Return [x, y] of the center of cell containing provided text 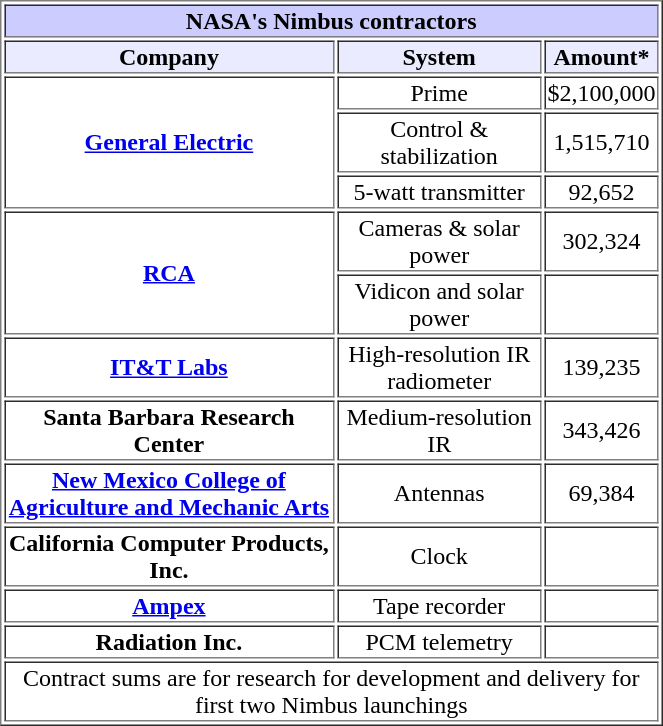
Santa Barbara Research Center [169, 430]
Amount* [601, 56]
1,515,710 [601, 142]
IT&T Labs [169, 368]
Contract sums are for research for development and delivery for first two Nimbus launchings [332, 692]
92,652 [601, 192]
343,426 [601, 430]
Cameras & solar power [440, 242]
High-resolution IR radiometer [440, 368]
Tape recorder [440, 606]
Vidicon and solar power [440, 304]
RCA [169, 274]
139,235 [601, 368]
Medium-resolution IR [440, 430]
Radiation Inc. [169, 642]
California Computer Products, Inc. [169, 556]
New Mexico College of Agriculture and Mechanic Arts [169, 494]
System [440, 56]
Control & stabilization [440, 142]
5-watt transmitter [440, 192]
$2,100,000 [601, 92]
69,384 [601, 494]
Ampex [169, 606]
Prime [440, 92]
Clock [440, 556]
302,324 [601, 242]
Antennas [440, 494]
PCM telemetry [440, 642]
NASA's Nimbus contractors [332, 20]
Company [169, 56]
General Electric [169, 142]
